Return the [X, Y] coordinate for the center point of the cell that contains the specified text.  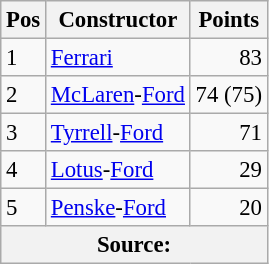
Tyrrell-Ford [118, 133]
Constructor [118, 20]
Penske-Ford [118, 208]
71 [228, 133]
Source: [134, 245]
5 [24, 208]
74 (75) [228, 95]
83 [228, 58]
Lotus-Ford [118, 170]
1 [24, 58]
20 [228, 208]
Points [228, 20]
4 [24, 170]
Pos [24, 20]
McLaren-Ford [118, 95]
Ferrari [118, 58]
2 [24, 95]
29 [228, 170]
3 [24, 133]
